Search for the cell housing the specified text and yield its [X, Y] center coordinate. 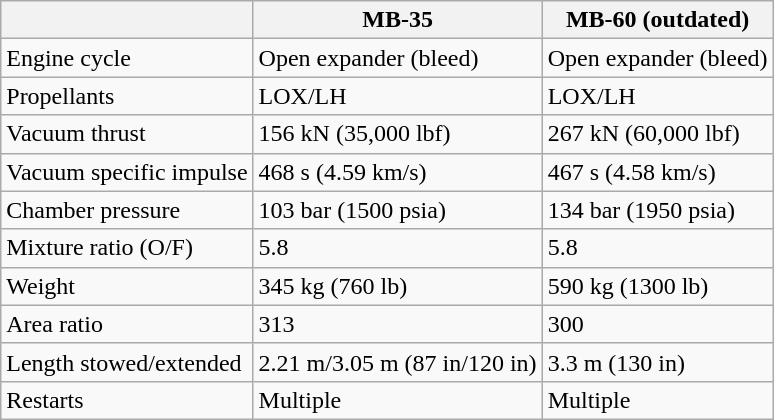
345 kg (760 lb) [398, 286]
467 s (4.58 km/s) [658, 172]
Engine cycle [127, 58]
Vacuum thrust [127, 134]
Restarts [127, 400]
MB-60 (outdated) [658, 20]
2.21 m/3.05 m (87 in/120 in) [398, 362]
468 s (4.59 km/s) [398, 172]
134 bar (1950 psia) [658, 210]
Vacuum specific impulse [127, 172]
MB-35 [398, 20]
Chamber pressure [127, 210]
Weight [127, 286]
Propellants [127, 96]
590 kg (1300 lb) [658, 286]
313 [398, 324]
103 bar (1500 psia) [398, 210]
156 kN (35,000 lbf) [398, 134]
Area ratio [127, 324]
Mixture ratio (O/F) [127, 248]
267 kN (60,000 lbf) [658, 134]
300 [658, 324]
Length stowed/extended [127, 362]
3.3 m (130 in) [658, 362]
